Locate the cell with the specified text and output its (x, y) center coordinate. 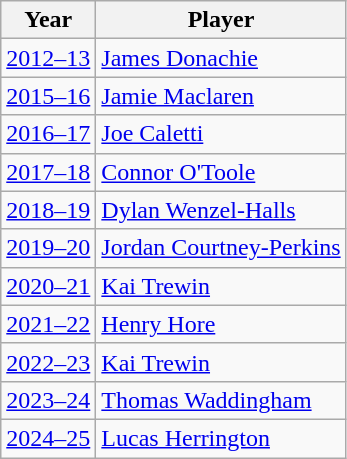
2024–25 (48, 438)
Joe Caletti (221, 134)
2021–22 (48, 324)
2016–17 (48, 134)
Year (48, 20)
Jamie Maclaren (221, 96)
2015–16 (48, 96)
James Donachie (221, 58)
Lucas Herrington (221, 438)
2017–18 (48, 172)
2022–23 (48, 362)
2012–13 (48, 58)
2023–24 (48, 400)
Dylan Wenzel-Halls (221, 210)
2020–21 (48, 286)
Connor O'Toole (221, 172)
Jordan Courtney-Perkins (221, 248)
2019–20 (48, 248)
Henry Hore (221, 324)
Player (221, 20)
Thomas Waddingham (221, 400)
2018–19 (48, 210)
